Extract the (x, y) coordinate from the center of the cell holding the provided text.  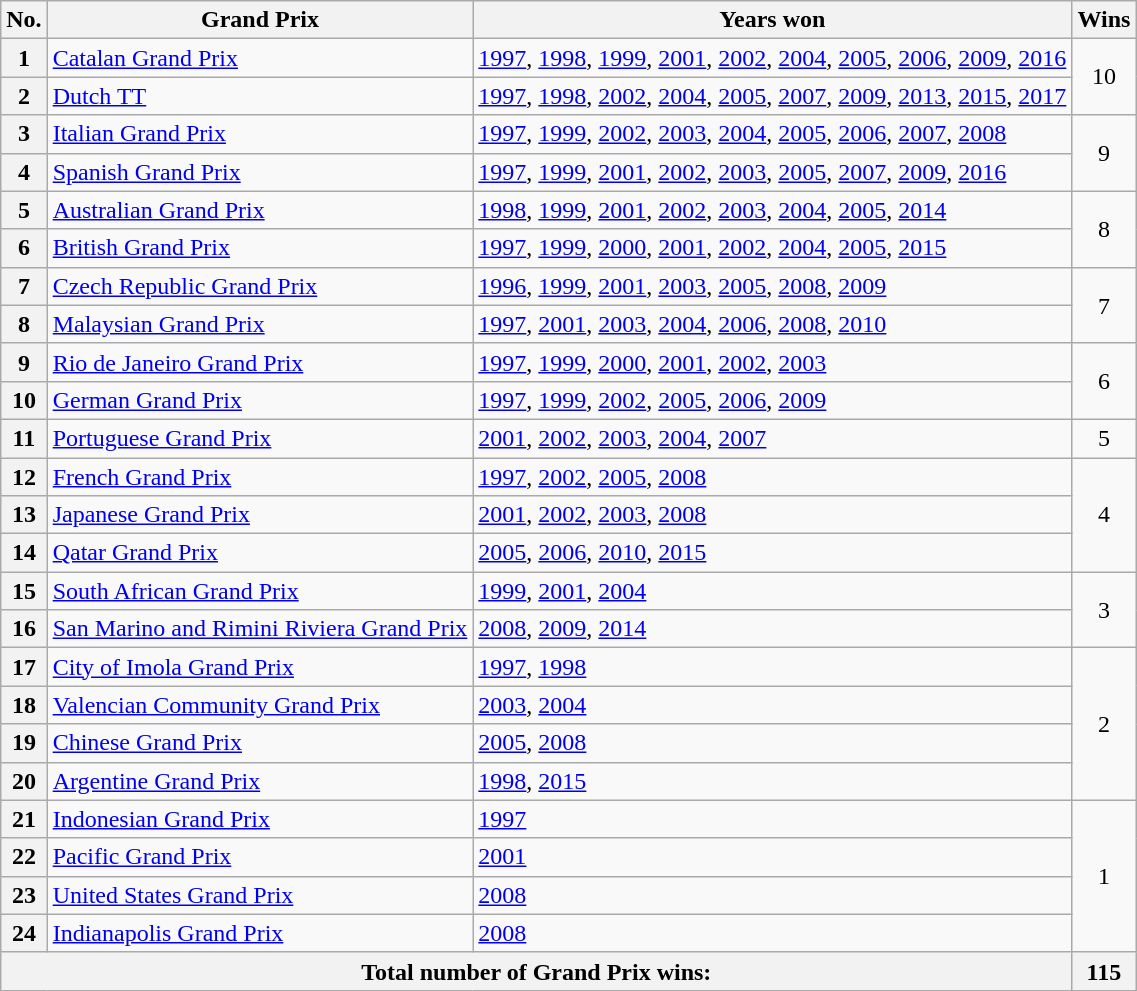
Catalan Grand Prix (260, 58)
115 (1104, 971)
16 (24, 629)
1998, 1999, 2001, 2002, 2003, 2004, 2005, 2014 (772, 210)
1997, 1998, 2002, 2004, 2005, 2007, 2009, 2013, 2015, 2017 (772, 96)
Malaysian Grand Prix (260, 324)
Argentine Grand Prix (260, 781)
2008, 2009, 2014 (772, 629)
1997, 1998, 1999, 2001, 2002, 2004, 2005, 2006, 2009, 2016 (772, 58)
French Grand Prix (260, 477)
Valencian Community Grand Prix (260, 705)
United States Grand Prix (260, 895)
Spanish Grand Prix (260, 172)
Qatar Grand Prix (260, 553)
1996, 1999, 2001, 2003, 2005, 2008, 2009 (772, 286)
12 (24, 477)
23 (24, 895)
1997, 2001, 2003, 2004, 2006, 2008, 2010 (772, 324)
2001 (772, 857)
Portuguese Grand Prix (260, 438)
2001, 2002, 2003, 2004, 2007 (772, 438)
2003, 2004 (772, 705)
Indianapolis Grand Prix (260, 933)
No. (24, 20)
13 (24, 515)
1999, 2001, 2004 (772, 591)
21 (24, 819)
Rio de Janeiro Grand Prix (260, 362)
German Grand Prix (260, 400)
British Grand Prix (260, 248)
17 (24, 667)
Dutch TT (260, 96)
Indonesian Grand Prix (260, 819)
18 (24, 705)
1997, 1999, 2001, 2002, 2003, 2005, 2007, 2009, 2016 (772, 172)
22 (24, 857)
Czech Republic Grand Prix (260, 286)
1997, 1999, 2000, 2001, 2002, 2003 (772, 362)
14 (24, 553)
1997, 2002, 2005, 2008 (772, 477)
2005, 2006, 2010, 2015 (772, 553)
Grand Prix (260, 20)
Japanese Grand Prix (260, 515)
1997, 1998 (772, 667)
Wins (1104, 20)
Pacific Grand Prix (260, 857)
1997, 1999, 2002, 2003, 2004, 2005, 2006, 2007, 2008 (772, 134)
Australian Grand Prix (260, 210)
20 (24, 781)
Years won (772, 20)
11 (24, 438)
1998, 2015 (772, 781)
Total number of Grand Prix wins: (536, 971)
San Marino and Rimini Riviera Grand Prix (260, 629)
Chinese Grand Prix (260, 743)
South African Grand Prix (260, 591)
City of Imola Grand Prix (260, 667)
24 (24, 933)
2005, 2008 (772, 743)
19 (24, 743)
1997 (772, 819)
Italian Grand Prix (260, 134)
1997, 1999, 2002, 2005, 2006, 2009 (772, 400)
15 (24, 591)
1997, 1999, 2000, 2001, 2002, 2004, 2005, 2015 (772, 248)
2001, 2002, 2003, 2008 (772, 515)
